Extract the [X, Y] coordinate from the center of the cell holding the provided text.  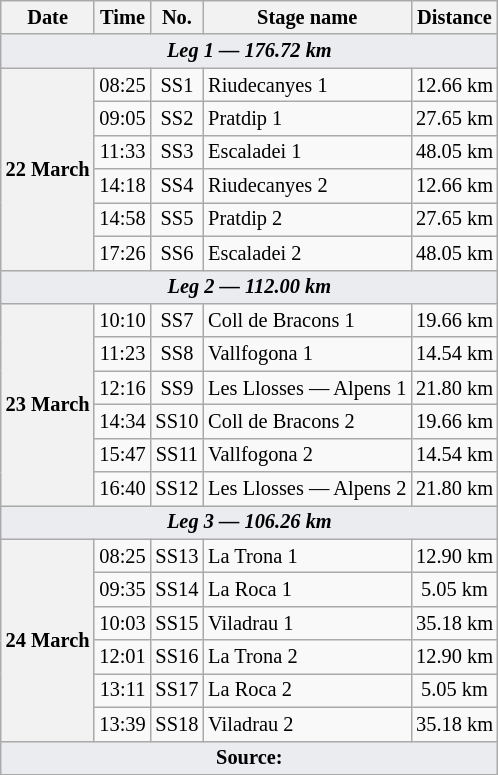
Distance [454, 17]
Time [122, 17]
14:58 [122, 219]
Source: [250, 758]
11:23 [122, 354]
14:34 [122, 421]
SS6 [178, 253]
10:03 [122, 623]
Pratdip 2 [307, 219]
SS10 [178, 421]
No. [178, 17]
23 March [48, 404]
11:33 [122, 152]
SS18 [178, 724]
La Trona 1 [307, 556]
12:16 [122, 388]
Vallfogona 1 [307, 354]
Riudecanyes 1 [307, 85]
Leg 2 — 112.00 km [250, 287]
13:11 [122, 690]
22 March [48, 169]
SS3 [178, 152]
Viladrau 2 [307, 724]
Escaladei 2 [307, 253]
SS2 [178, 118]
12:01 [122, 657]
09:05 [122, 118]
SS8 [178, 354]
Les Llosses — Alpens 2 [307, 489]
Viladrau 1 [307, 623]
15:47 [122, 455]
SS9 [178, 388]
Pratdip 1 [307, 118]
SS7 [178, 320]
Coll de Bracons 1 [307, 320]
14:18 [122, 186]
SS14 [178, 589]
Date [48, 17]
Coll de Bracons 2 [307, 421]
Escaladei 1 [307, 152]
La Roca 2 [307, 690]
SS4 [178, 186]
24 March [48, 640]
10:10 [122, 320]
09:35 [122, 589]
16:40 [122, 489]
Riudecanyes 2 [307, 186]
SS16 [178, 657]
Vallfogona 2 [307, 455]
Leg 1 — 176.72 km [250, 51]
SS17 [178, 690]
La Trona 2 [307, 657]
Les Llosses — Alpens 1 [307, 388]
SS15 [178, 623]
SS13 [178, 556]
SS11 [178, 455]
La Roca 1 [307, 589]
13:39 [122, 724]
Stage name [307, 17]
Leg 3 — 106.26 km [250, 522]
SS1 [178, 85]
SS12 [178, 489]
SS5 [178, 219]
17:26 [122, 253]
